Search for the cell housing the specified text and yield its (x, y) center coordinate. 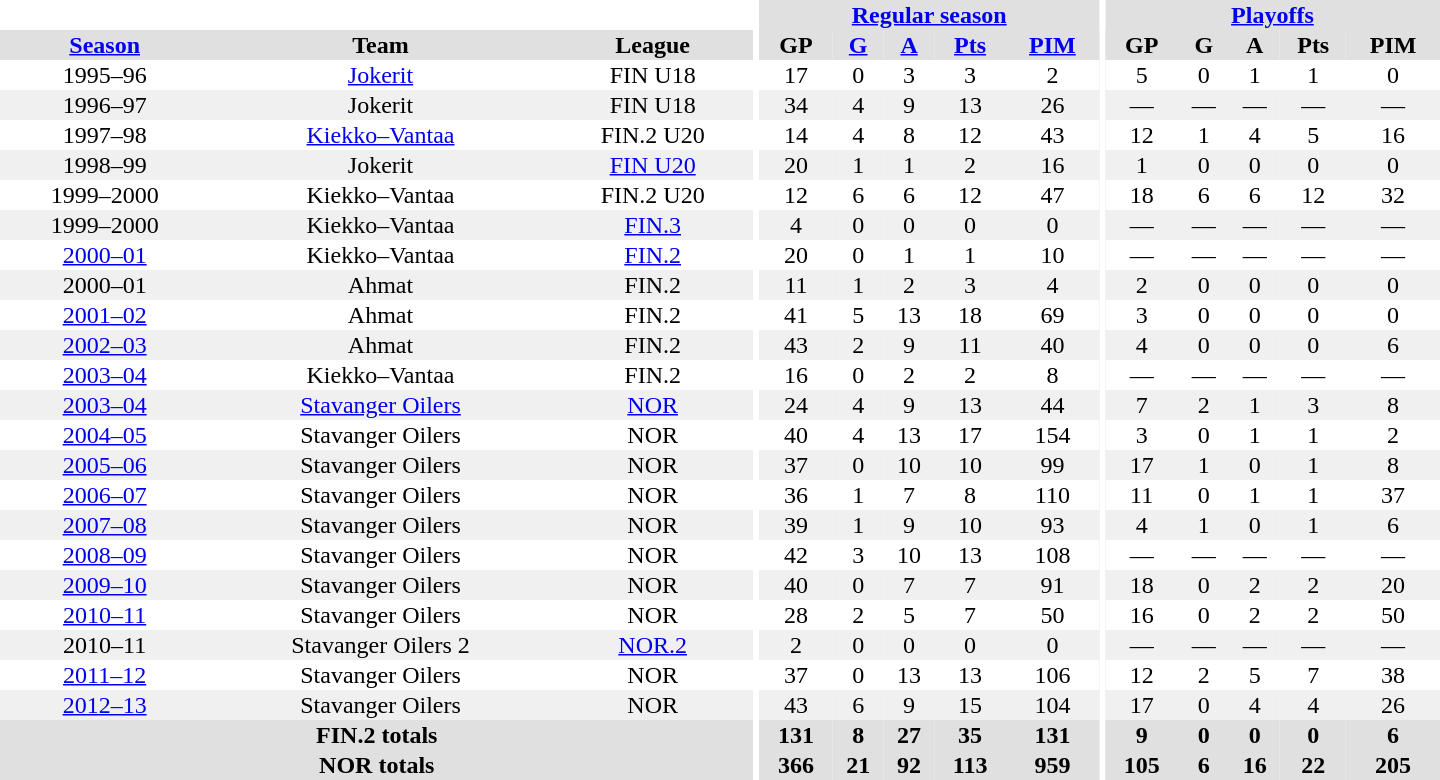
NOR.2 (653, 645)
113 (970, 765)
Regular season (929, 15)
27 (910, 735)
24 (796, 405)
NOR totals (377, 765)
14 (796, 135)
154 (1053, 435)
2001–02 (104, 315)
2009–10 (104, 585)
2002–03 (104, 345)
2004–05 (104, 435)
32 (1393, 195)
92 (910, 765)
Team (380, 45)
1996–97 (104, 105)
2008–09 (104, 555)
38 (1393, 675)
FIN U20 (653, 165)
44 (1053, 405)
99 (1053, 465)
91 (1053, 585)
104 (1053, 705)
42 (796, 555)
2011–12 (104, 675)
Stavanger Oilers 2 (380, 645)
106 (1053, 675)
110 (1053, 495)
1998–99 (104, 165)
959 (1053, 765)
35 (970, 735)
108 (1053, 555)
FIN.3 (653, 225)
1995–96 (104, 75)
22 (1313, 765)
21 (858, 765)
93 (1053, 525)
2006–07 (104, 495)
2005–06 (104, 465)
28 (796, 615)
105 (1142, 765)
League (653, 45)
205 (1393, 765)
FIN.2 totals (377, 735)
Season (104, 45)
366 (796, 765)
2007–08 (104, 525)
34 (796, 105)
2012–13 (104, 705)
1997–98 (104, 135)
41 (796, 315)
36 (796, 495)
39 (796, 525)
15 (970, 705)
47 (1053, 195)
69 (1053, 315)
Playoffs (1272, 15)
